Provide the [X, Y] coordinate of the cell's center where the given text is located.  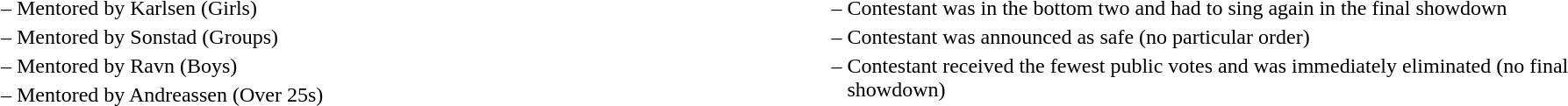
Mentored by Sonstad (Groups) [170, 38]
Mentored by Ravn (Boys) [170, 66]
